Return (X, Y) of the center of cell containing provided text 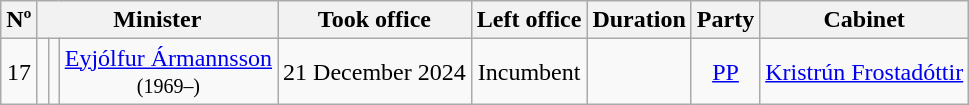
Minister (157, 20)
Eyjólfur Ármannsson(1969–) (168, 72)
Incumbent (529, 72)
Kristrún Frostadóttir (864, 72)
17 (19, 72)
Cabinet (864, 20)
21 December 2024 (375, 72)
PP (725, 72)
Duration (639, 20)
Nº (19, 20)
Left office (529, 20)
Took office (375, 20)
Party (725, 20)
